Search for the cell housing the specified text and yield its [x, y] center coordinate. 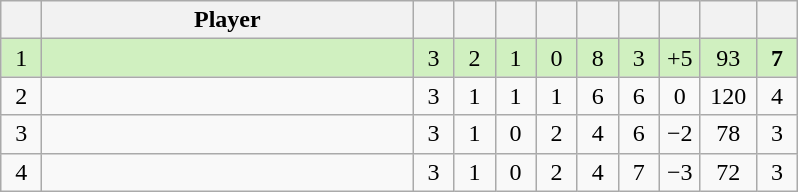
+5 [680, 58]
120 [728, 96]
78 [728, 134]
8 [598, 58]
Player [228, 20]
−3 [680, 172]
72 [728, 172]
−2 [680, 134]
93 [728, 58]
